Identify which cell holds the provided text, then report its (x, y) central coordinate. 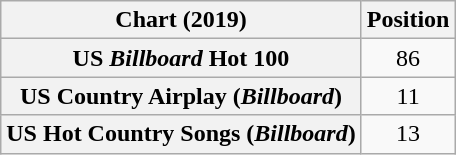
Position (408, 20)
US Country Airplay (Billboard) (181, 96)
11 (408, 96)
13 (408, 134)
US Hot Country Songs (Billboard) (181, 134)
86 (408, 58)
US Billboard Hot 100 (181, 58)
Chart (2019) (181, 20)
